Pinpoint the cell where the given text exists, returning its (x, y) midpoint coordinate. 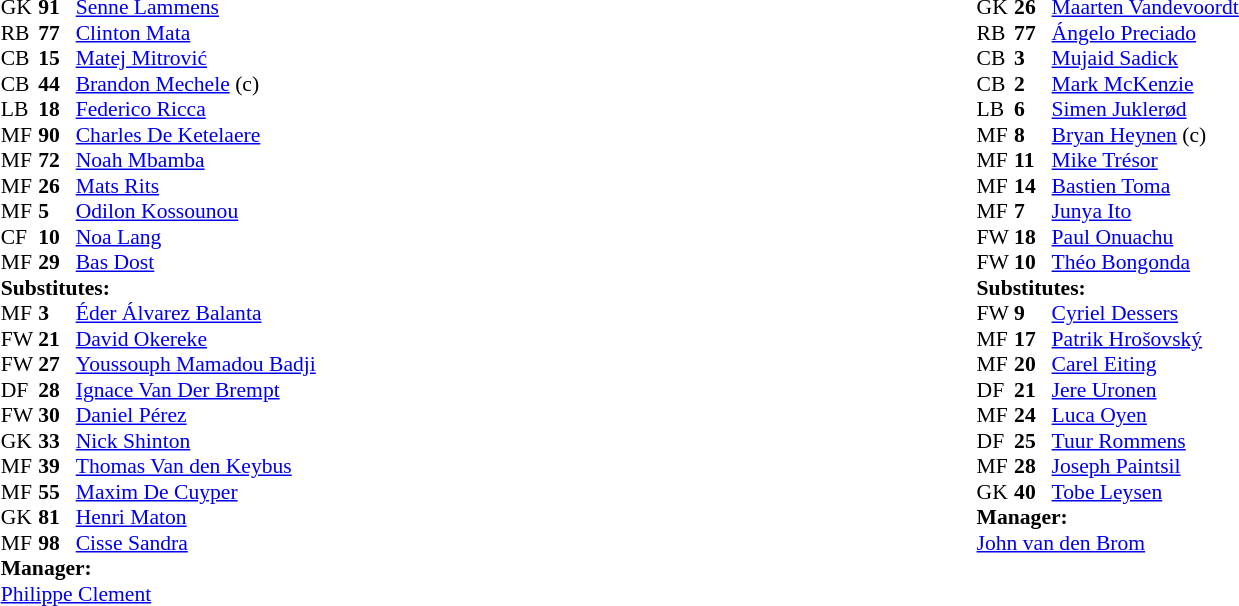
Tobe Leysen (1146, 492)
40 (1033, 492)
Brandon Mechele (c) (196, 84)
David Okereke (196, 339)
26 (57, 186)
Éder Álvarez Balanta (196, 313)
11 (1033, 161)
15 (57, 59)
39 (57, 467)
Ignace Van Der Brempt (196, 390)
72 (57, 161)
Daniel Pérez (196, 415)
5 (57, 211)
Charles De Ketelaere (196, 135)
29 (57, 263)
Matej Mitrović (196, 59)
Clinton Mata (196, 33)
Federico Ricca (196, 109)
CF (20, 237)
44 (57, 84)
Simen Juklerød (1146, 109)
8 (1033, 135)
Jere Uronen (1146, 390)
6 (1033, 109)
Théo Bongonda (1146, 263)
Noa Lang (196, 237)
33 (57, 441)
Thomas Van den Keybus (196, 467)
Joseph Paintsil (1146, 467)
Patrik Hrošovský (1146, 339)
Bastien Toma (1146, 186)
Mats Rits (196, 186)
Paul Onuachu (1146, 237)
Cyriel Dessers (1146, 313)
Bryan Heynen (c) (1146, 135)
24 (1033, 415)
2 (1033, 84)
Junya Ito (1146, 211)
14 (1033, 186)
25 (1033, 441)
Luca Oyen (1146, 415)
Bas Dost (196, 263)
Youssouph Mamadou Badji (196, 365)
81 (57, 517)
Noah Mbamba (196, 161)
John van den Brom (1108, 543)
30 (57, 415)
Nick Shinton (196, 441)
Mark McKenzie (1146, 84)
Carel Eiting (1146, 365)
7 (1033, 211)
20 (1033, 365)
Mike Trésor (1146, 161)
9 (1033, 313)
Maxim De Cuyper (196, 492)
Cisse Sandra (196, 543)
Mujaid Sadick (1146, 59)
17 (1033, 339)
Ángelo Preciado (1146, 33)
Henri Maton (196, 517)
55 (57, 492)
27 (57, 365)
90 (57, 135)
Tuur Rommens (1146, 441)
Odilon Kossounou (196, 211)
98 (57, 543)
